Identify which cell holds the provided text, then report its [X, Y] central coordinate. 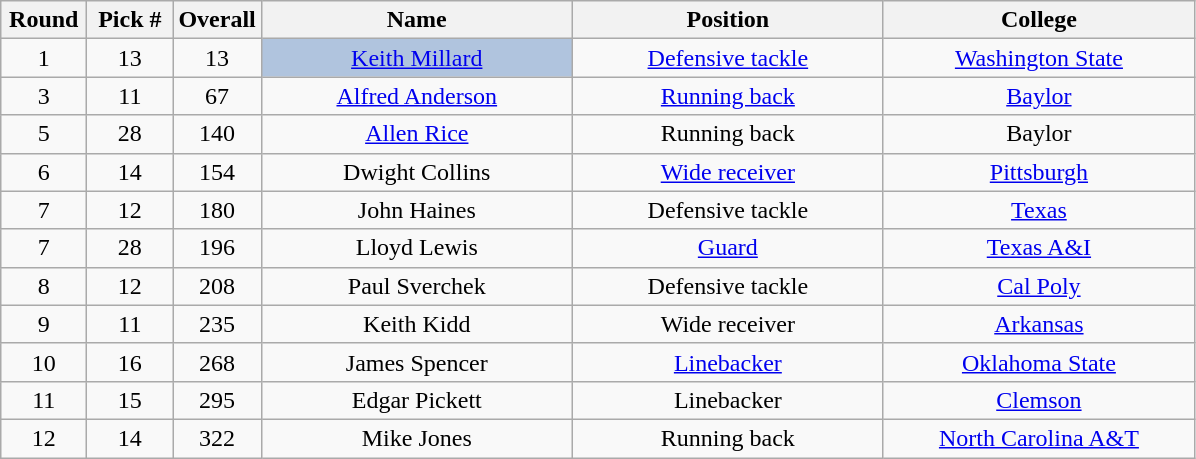
235 [217, 324]
Round [44, 20]
Paul Sverchek [416, 286]
Texas A&I [1038, 248]
5 [44, 134]
8 [44, 286]
268 [217, 362]
Washington State [1038, 58]
Dwight Collins [416, 172]
Lloyd Lewis [416, 248]
322 [217, 438]
10 [44, 362]
67 [217, 96]
154 [217, 172]
140 [217, 134]
Arkansas [1038, 324]
295 [217, 400]
9 [44, 324]
Edgar Pickett [416, 400]
Pick # [130, 20]
Mike Jones [416, 438]
North Carolina A&T [1038, 438]
15 [130, 400]
Position [728, 20]
180 [217, 210]
196 [217, 248]
John Haines [416, 210]
Clemson [1038, 400]
Allen Rice [416, 134]
Alfred Anderson [416, 96]
Oklahoma State [1038, 362]
6 [44, 172]
Cal Poly [1038, 286]
208 [217, 286]
College [1038, 20]
Keith Millard [416, 58]
Keith Kidd [416, 324]
Guard [728, 248]
16 [130, 362]
3 [44, 96]
Pittsburgh [1038, 172]
1 [44, 58]
James Spencer [416, 362]
Texas [1038, 210]
Overall [217, 20]
Name [416, 20]
